Scan for the cell matching the given text and deliver its [x, y] coordinate at center. 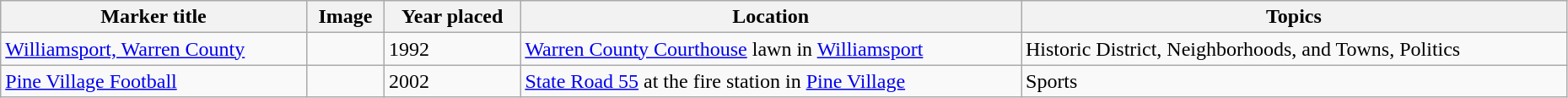
Sports [1294, 81]
Williamsport, Warren County [154, 49]
2002 [452, 81]
State Road 55 at the fire station in Pine Village [771, 81]
Pine Village Football [154, 81]
1992 [452, 49]
Warren County Courthouse lawn in Williamsport [771, 49]
Image [345, 17]
Year placed [452, 17]
Location [771, 17]
Marker title [154, 17]
Topics [1294, 17]
Historic District, Neighborhoods, and Towns, Politics [1294, 49]
